Determine the [x, y] coordinate at the center of the cell enclosing the given text.  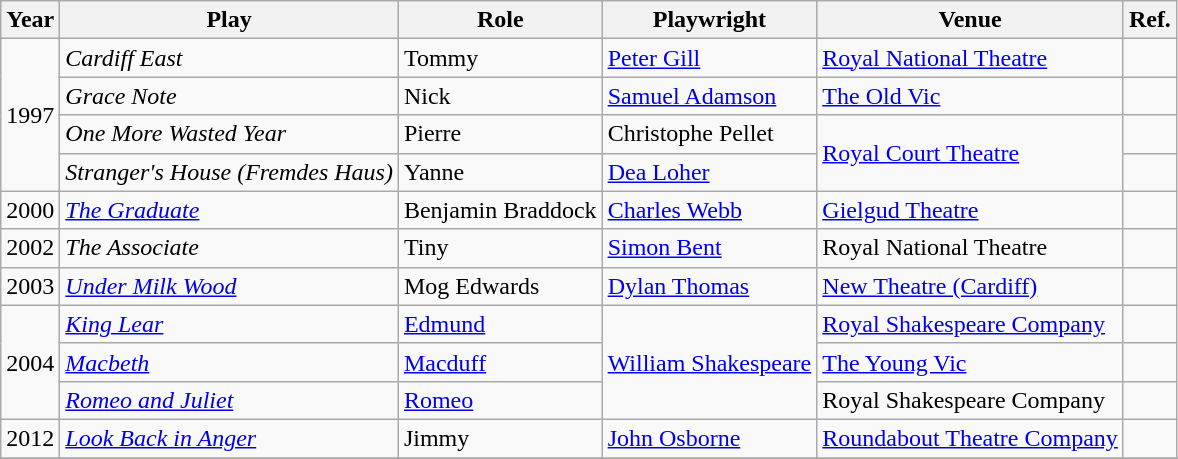
Look Back in Anger [230, 438]
2003 [30, 286]
Romeo and Juliet [230, 400]
The Graduate [230, 210]
Royal Court Theatre [970, 153]
Dea Loher [710, 172]
Nick [500, 96]
Yanne [500, 172]
Year [30, 20]
Pierre [500, 134]
Macduff [500, 362]
2000 [30, 210]
Grace Note [230, 96]
Roundabout Theatre Company [970, 438]
Tiny [500, 248]
Mog Edwards [500, 286]
Venue [970, 20]
Romeo [500, 400]
Peter Gill [710, 58]
William Shakespeare [710, 362]
Christophe Pellet [710, 134]
Role [500, 20]
John Osborne [710, 438]
Cardiff East [230, 58]
Samuel Adamson [710, 96]
New Theatre (Cardiff) [970, 286]
Simon Bent [710, 248]
Playwright [710, 20]
The Old Vic [970, 96]
Gielgud Theatre [970, 210]
Ref. [1150, 20]
Stranger's House (Fremdes Haus) [230, 172]
The Young Vic [970, 362]
Jimmy [500, 438]
2002 [30, 248]
Benjamin Braddock [500, 210]
Charles Webb [710, 210]
1997 [30, 115]
Macbeth [230, 362]
2004 [30, 362]
King Lear [230, 324]
Dylan Thomas [710, 286]
Tommy [500, 58]
The Associate [230, 248]
Under Milk Wood [230, 286]
2012 [30, 438]
One More Wasted Year [230, 134]
Play [230, 20]
Edmund [500, 324]
